Return (x, y) of the center of cell containing provided text 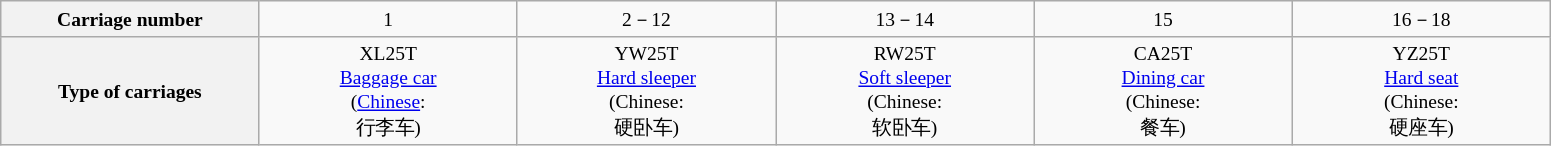
Type of carriages (130, 91)
Carriage number (130, 19)
RW25TSoft sleeper(Chinese:软卧车) (905, 91)
XL25TBaggage car(Chinese:行李车) (388, 91)
CA25TDining car(Chinese:餐车) (1163, 91)
2－12 (646, 19)
16－18 (1421, 19)
15 (1163, 19)
YZ25THard seat(Chinese:硬座车) (1421, 91)
1 (388, 19)
YW25THard sleeper(Chinese:硬卧车) (646, 91)
13－14 (905, 19)
